Pinpoint the cell where the given text exists, returning its [X, Y] midpoint coordinate. 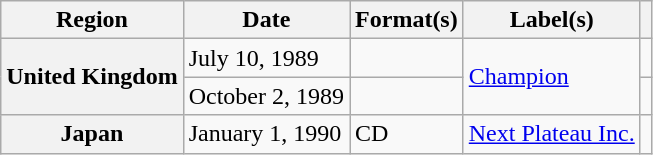
Date [266, 20]
October 2, 1989 [266, 96]
Japan [92, 134]
CD [407, 134]
Format(s) [407, 20]
Next Plateau Inc. [552, 134]
Champion [552, 77]
January 1, 1990 [266, 134]
July 10, 1989 [266, 58]
Region [92, 20]
United Kingdom [92, 77]
Label(s) [552, 20]
